Output the (X, Y) coordinate of the center of the cell containing the given text.  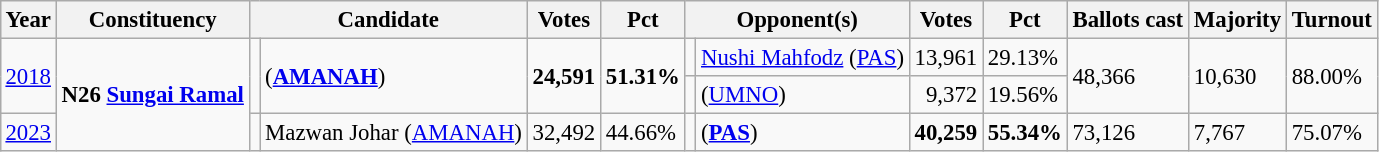
Constituency (152, 20)
(PAS) (803, 133)
Opponent(s) (797, 20)
75.07% (1332, 133)
(UMNO) (803, 95)
2018 (28, 76)
10,630 (1237, 76)
13,961 (946, 57)
Turnout (1332, 20)
29.13% (1026, 57)
88.00% (1332, 76)
Ballots cast (1128, 20)
24,591 (564, 76)
19.56% (1026, 95)
7,767 (1237, 133)
44.66% (642, 133)
Year (28, 20)
48,366 (1128, 76)
Nushi Mahfodz (PAS) (803, 57)
32,492 (564, 133)
40,259 (946, 133)
(AMANAH) (394, 76)
2023 (28, 133)
Majority (1237, 20)
Mazwan Johar (AMANAH) (394, 133)
73,126 (1128, 133)
N26 Sungai Ramal (152, 94)
55.34% (1026, 133)
Candidate (388, 20)
51.31% (642, 76)
9,372 (946, 95)
